Capture the cell that displays the provided text and extract its [x, y] central coordinate. 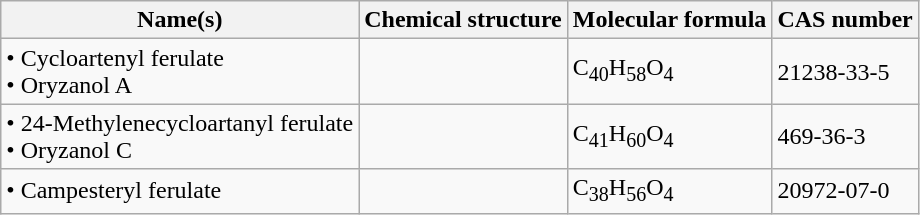
• Cycloartenyl ferulate• Oryzanol A [180, 72]
• Campesteryl ferulate [180, 191]
CAS number [845, 20]
C41H60O4 [670, 136]
Molecular formula [670, 20]
Chemical structure [464, 20]
C40H58O4 [670, 72]
469-36-3 [845, 136]
20972-07-0 [845, 191]
C38H56O4 [670, 191]
21238-33-5 [845, 72]
• 24-Methylenecycloartanyl ferulate• Oryzanol C [180, 136]
Name(s) [180, 20]
